Capture the cell that displays the provided text and extract its (x, y) central coordinate. 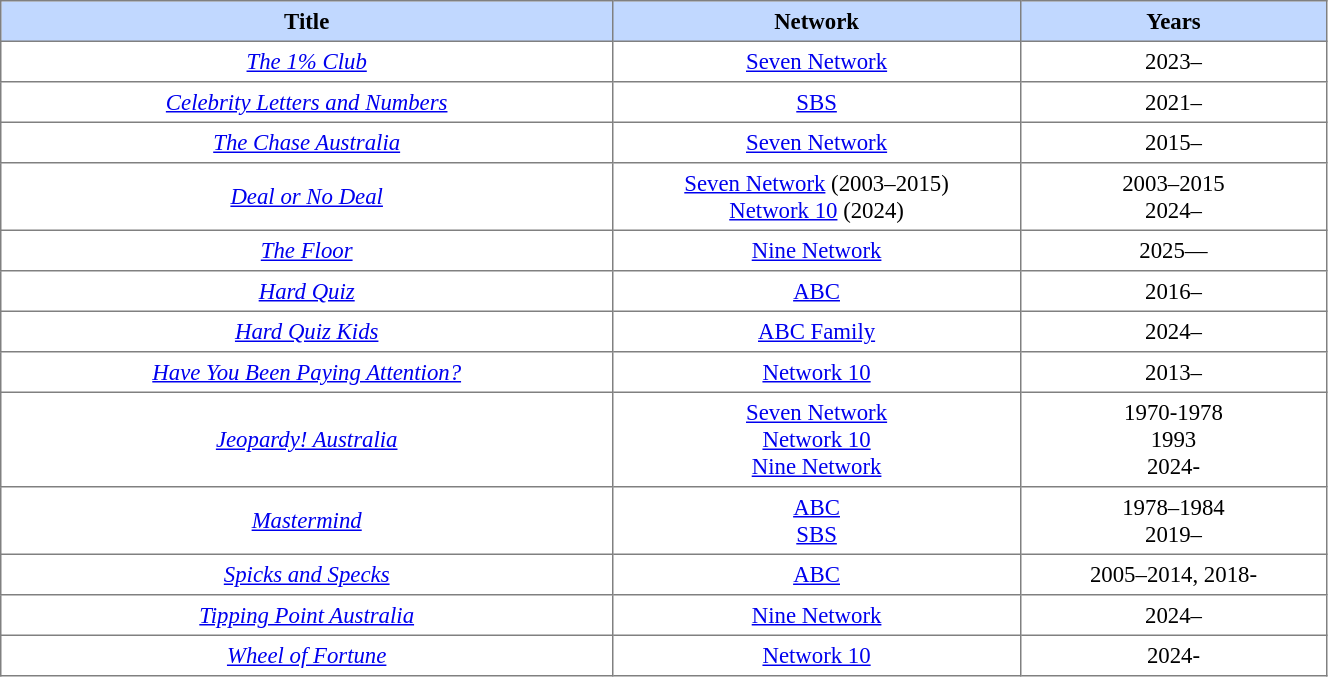
Spicks and Specks (307, 574)
The Floor (307, 250)
2015– (1174, 142)
The 1% Club (307, 61)
Wheel of Fortune (307, 655)
Hard Quiz (307, 291)
Network (817, 21)
2003–20152024– (1174, 197)
2013– (1174, 372)
2023– (1174, 61)
Title (307, 21)
Celebrity Letters and Numbers (307, 102)
1970-197819932024- (1174, 439)
ABCSBS (817, 521)
Have You Been Paying Attention? (307, 372)
Seven Network (2003–2015)Network 10 (2024) (817, 197)
Mastermind (307, 521)
Years (1174, 21)
Hard Quiz Kids (307, 331)
Tipping Point Australia (307, 615)
ABC Family (817, 331)
2021– (1174, 102)
Seven NetworkNetwork 10Nine Network (817, 439)
The Chase Australia (307, 142)
SBS (817, 102)
2005–2014, 2018- (1174, 574)
2016– (1174, 291)
Deal or No Deal (307, 197)
2024- (1174, 655)
2025— (1174, 250)
1978–19842019– (1174, 521)
Jeopardy! Australia (307, 439)
